Output the [x, y] coordinate of the center of the cell containing the given text.  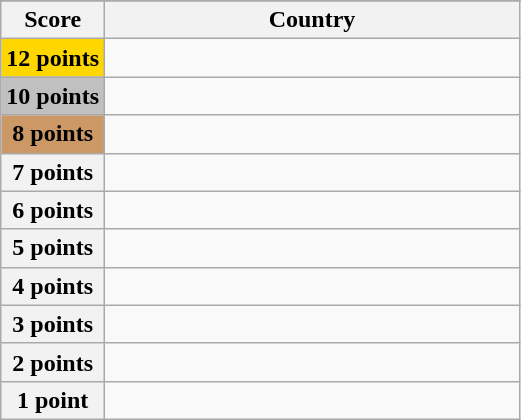
3 points [53, 324]
8 points [53, 134]
4 points [53, 286]
Score [53, 20]
1 point [53, 400]
12 points [53, 58]
2 points [53, 362]
7 points [53, 172]
10 points [53, 96]
6 points [53, 210]
5 points [53, 248]
Country [312, 20]
